Pinpoint the cell where the given text exists, returning its (x, y) midpoint coordinate. 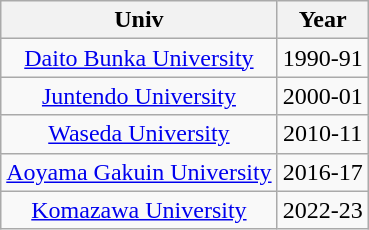
Juntendo University (139, 96)
Komazawa University (139, 210)
2010-11 (322, 134)
1990-91 (322, 58)
Year (322, 20)
2022-23 (322, 210)
2016-17 (322, 172)
Aoyama Gakuin University (139, 172)
Daito Bunka University (139, 58)
Univ (139, 20)
2000-01 (322, 96)
Waseda University (139, 134)
